Find where the given text appears and provide that cell's center as [X, Y] coordinate. 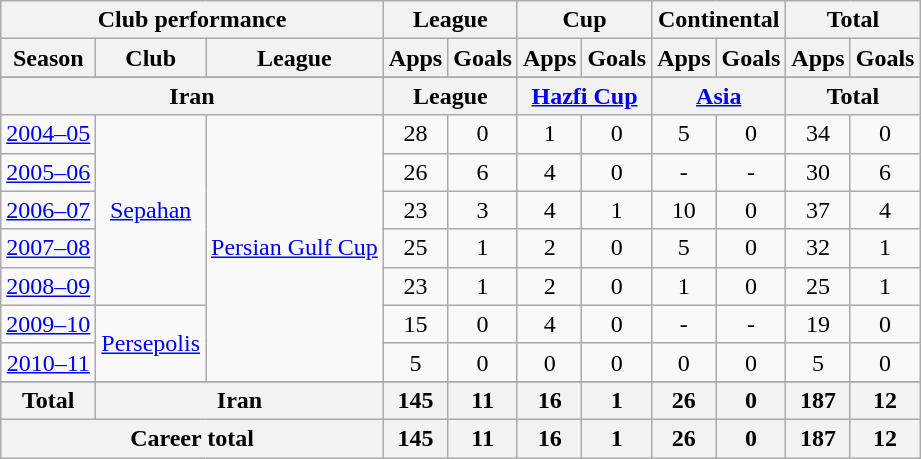
Continental [719, 20]
Persian Gulf Cup [295, 248]
32 [818, 248]
2010–11 [48, 362]
30 [818, 172]
34 [818, 134]
Club [151, 58]
10 [684, 210]
28 [415, 134]
2006–07 [48, 210]
Career total [192, 438]
Club performance [192, 20]
19 [818, 324]
Persepolis [151, 343]
2008–09 [48, 286]
2009–10 [48, 324]
Hazfi Cup [584, 96]
Cup [584, 20]
3 [483, 210]
Season [48, 58]
2004–05 [48, 134]
Asia [719, 96]
37 [818, 210]
15 [415, 324]
2005–06 [48, 172]
2007–08 [48, 248]
Sepahan [151, 210]
